For the text-containing cell, return its midpoint in (X, Y) coordinate format. 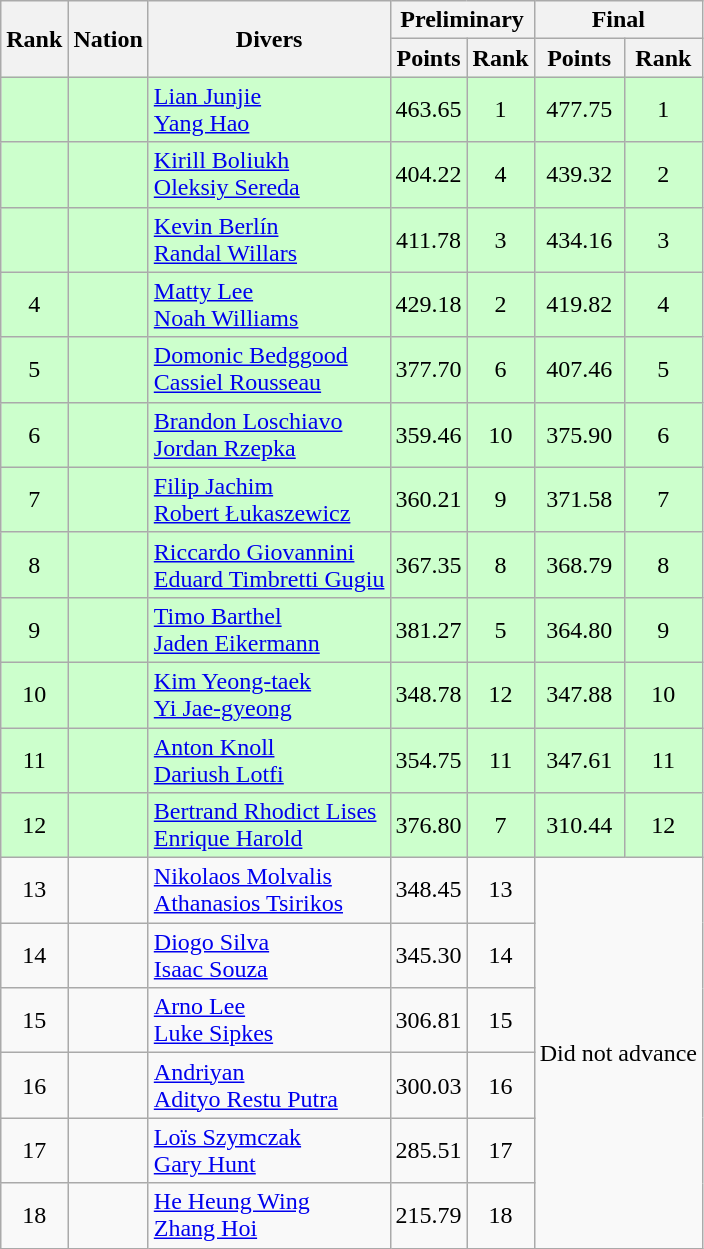
429.18 (428, 304)
371.58 (579, 500)
Riccardo GiovanniniEduard Timbretti Gugiu (269, 564)
367.35 (428, 564)
Kirill BoliukhOleksiy Sereda (269, 174)
Final (618, 20)
Bertrand Rhodict LisesEnrique Harold (269, 826)
Kim Yeong-taekYi Jae-gyeong (269, 694)
368.79 (579, 564)
411.78 (428, 240)
Domonic BedggoodCassiel Rousseau (269, 370)
Filip JachimRobert Łukaszewicz (269, 500)
375.90 (579, 434)
354.75 (428, 760)
Timo BarthelJaden Eikermann (269, 630)
Matty LeeNoah Williams (269, 304)
Kevin BerlínRandal Willars (269, 240)
306.81 (428, 1020)
381.27 (428, 630)
Nation (108, 39)
347.61 (579, 760)
He Heung WingZhang Hoi (269, 1216)
463.65 (428, 110)
Nikolaos MolvalisAthanasios Tsirikos (269, 890)
359.46 (428, 434)
AndriyanAdityo Restu Putra (269, 1086)
404.22 (428, 174)
434.16 (579, 240)
345.30 (428, 956)
Preliminary (462, 20)
Arno LeeLuke Sipkes (269, 1020)
407.46 (579, 370)
364.80 (579, 630)
Anton KnollDariush Lotfi (269, 760)
439.32 (579, 174)
215.79 (428, 1216)
300.03 (428, 1086)
310.44 (579, 826)
Lian JunjieYang Hao (269, 110)
477.75 (579, 110)
Loïs SzymczakGary Hunt (269, 1150)
348.45 (428, 890)
285.51 (428, 1150)
377.70 (428, 370)
360.21 (428, 500)
Diogo SilvaIsaac Souza (269, 956)
347.88 (579, 694)
Divers (269, 39)
419.82 (579, 304)
376.80 (428, 826)
348.78 (428, 694)
Brandon LoschiavoJordan Rzepka (269, 434)
Did not advance (618, 1053)
